Extract the (x, y) coordinate from the center of the cell holding the provided text.  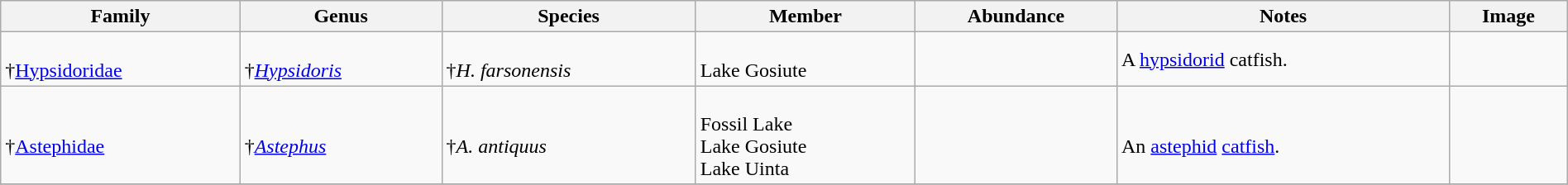
Lake Gosiute (806, 59)
Abundance (1016, 17)
†A. antiquus (569, 135)
Image (1508, 17)
Member (806, 17)
Notes (1283, 17)
†Astephidae (121, 135)
†Astephus (341, 135)
Family (121, 17)
A hypsidorid catfish. (1283, 59)
Fossil Lake Lake Gosiute Lake Uinta (806, 135)
†H. farsonensis (569, 59)
Genus (341, 17)
An astephid catfish. (1283, 135)
Species (569, 17)
†Hypsidoridae (121, 59)
†Hypsidoris (341, 59)
